Scan for the cell matching the given text and deliver its (X, Y) coordinate at center. 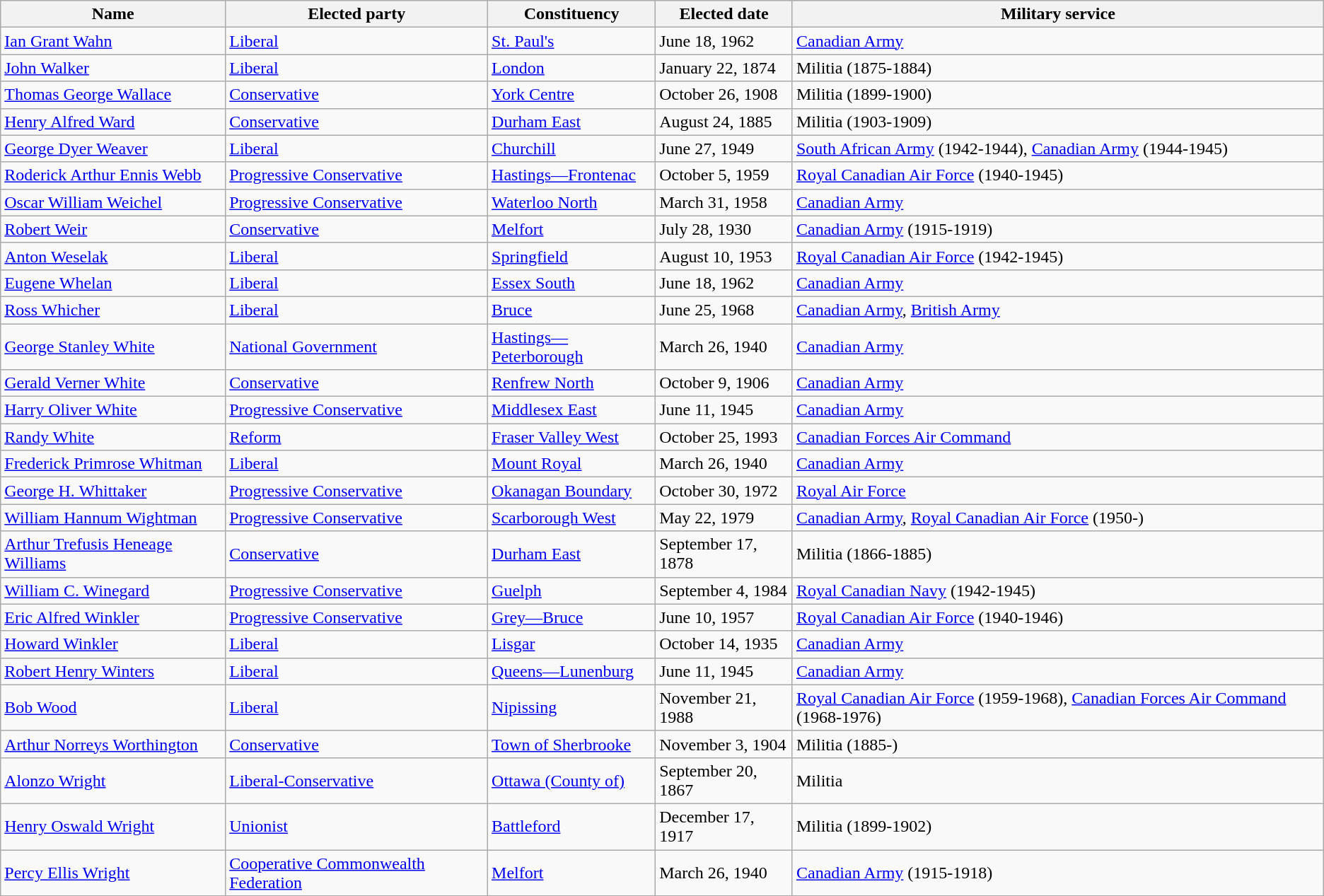
Royal Canadian Navy (1942-1945) (1058, 590)
Waterloo North (571, 202)
Henry Alfred Ward (113, 122)
Elected date (724, 14)
Renfrew North (571, 383)
Robert Weir (113, 229)
Militia (1899-1902) (1058, 826)
Royal Canadian Air Force (1940-1945) (1058, 175)
Unionist (356, 826)
Oscar William Weichel (113, 202)
Hastings—Frontenac (571, 175)
William C. Winegard (113, 590)
Bruce (571, 310)
Scarborough West (571, 518)
Town of Sherbrooke (571, 744)
Cooperative Commonwealth Federation (356, 873)
Canadian Army (1915-1919) (1058, 229)
Ottawa (County of) (571, 781)
Guelph (571, 590)
Military service (1058, 14)
Battleford (571, 826)
Militia (1903-1909) (1058, 122)
Grey—Bruce (571, 617)
September 20, 1867 (724, 781)
Militia (1875-1884) (1058, 68)
Nipissing (571, 707)
Ian Grant Wahn (113, 41)
December 17, 1917 (724, 826)
Militia (1866-1885) (1058, 554)
Alonzo Wright (113, 781)
John Walker (113, 68)
London (571, 68)
Hastings—Peterborough (571, 347)
Royal Air Force (1058, 491)
Reform (356, 437)
South African Army (1942-1944), Canadian Army (1944-1945) (1058, 149)
Name (113, 14)
Eugene Whelan (113, 283)
June 25, 1968 (724, 310)
March 31, 1958 (724, 202)
Okanagan Boundary (571, 491)
Henry Oswald Wright (113, 826)
Royal Canadian Air Force (1959-1968), Canadian Forces Air Command (1968-1976) (1058, 707)
June 27, 1949 (724, 149)
George Dyer Weaver (113, 149)
Howard Winkler (113, 644)
George H. Whittaker (113, 491)
Royal Canadian Air Force (1940-1946) (1058, 617)
November 21, 1988 (724, 707)
Canadian Army (1915-1918) (1058, 873)
October 9, 1906 (724, 383)
September 17, 1878 (724, 554)
Thomas George Wallace (113, 95)
York Centre (571, 95)
Liberal-Conservative (356, 781)
Anton Weselak (113, 256)
May 22, 1979 (724, 518)
St. Paul's (571, 41)
Fraser Valley West (571, 437)
September 4, 1984 (724, 590)
Militia (1899-1900) (1058, 95)
Canadian Army, Royal Canadian Air Force (1950-) (1058, 518)
Elected party (356, 14)
October 26, 1908 (724, 95)
June 10, 1957 (724, 617)
July 28, 1930 (724, 229)
August 24, 1885 (724, 122)
October 5, 1959 (724, 175)
Frederick Primrose Whitman (113, 464)
Randy White (113, 437)
Mount Royal (571, 464)
Harry Oliver White (113, 410)
Ross Whicher (113, 310)
Arthur Norreys Worthington (113, 744)
November 3, 1904 (724, 744)
October 14, 1935 (724, 644)
Canadian Army, British Army (1058, 310)
Queens—Lunenburg (571, 671)
Springfield (571, 256)
Canadian Forces Air Command (1058, 437)
Constituency (571, 14)
Essex South (571, 283)
Royal Canadian Air Force (1942-1945) (1058, 256)
Robert Henry Winters (113, 671)
October 25, 1993 (724, 437)
January 22, 1874 (724, 68)
Militia (1885-) (1058, 744)
Eric Alfred Winkler (113, 617)
Roderick Arthur Ennis Webb (113, 175)
Militia (1058, 781)
Bob Wood (113, 707)
William Hannum Wightman (113, 518)
Gerald Verner White (113, 383)
August 10, 1953 (724, 256)
Lisgar (571, 644)
Arthur Trefusis Heneage Williams (113, 554)
Middlesex East (571, 410)
Percy Ellis Wright (113, 873)
Churchill (571, 149)
October 30, 1972 (724, 491)
George Stanley White (113, 347)
National Government (356, 347)
